Return the (X, Y) coordinate for the center point of the cell that contains the specified text.  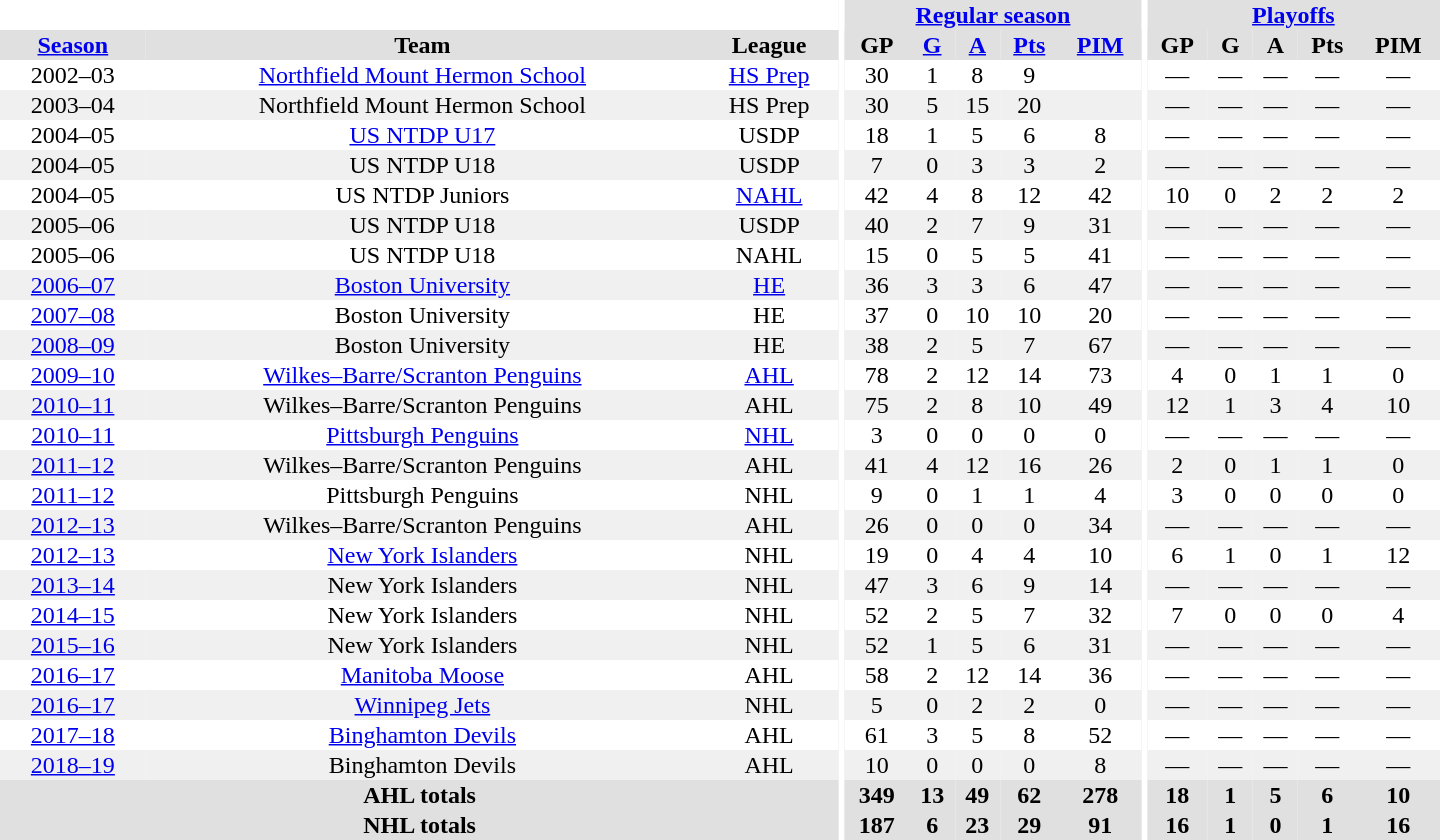
2003–04 (73, 105)
2015–16 (73, 645)
29 (1030, 825)
2009–10 (73, 375)
2007–08 (73, 315)
78 (876, 375)
2008–09 (73, 345)
349 (876, 795)
2017–18 (73, 735)
67 (1100, 345)
32 (1100, 615)
23 (978, 825)
2018–19 (73, 765)
73 (1100, 375)
187 (876, 825)
34 (1100, 525)
75 (876, 405)
40 (876, 225)
2014–15 (73, 615)
2006–07 (73, 285)
19 (876, 555)
Manitoba Moose (422, 675)
AHL totals (420, 795)
37 (876, 315)
Playoffs (1294, 15)
278 (1100, 795)
Regular season (993, 15)
58 (876, 675)
2002–03 (73, 75)
61 (876, 735)
US NTDP Juniors (422, 195)
Team (422, 45)
62 (1030, 795)
Winnipeg Jets (422, 705)
2013–14 (73, 585)
Season (73, 45)
NHL totals (420, 825)
38 (876, 345)
League (769, 45)
13 (932, 795)
91 (1100, 825)
US NTDP U17 (422, 135)
